Output the (x, y) coordinate of the center of the cell containing the given text.  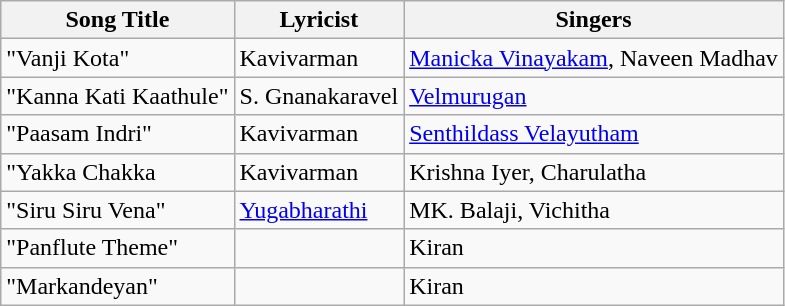
"Panflute Theme" (118, 248)
"Yakka Chakka (118, 172)
Velmurugan (594, 96)
Senthildass Velayutham (594, 134)
"Kanna Kati Kaathule" (118, 96)
"Paasam Indri" (118, 134)
"Siru Siru Vena" (118, 210)
Manicka Vinayakam, Naveen Madhav (594, 58)
"Vanji Kota" (118, 58)
Lyricist (319, 20)
Song Title (118, 20)
Singers (594, 20)
Yugabharathi (319, 210)
"Markandeyan" (118, 286)
MK. Balaji, Vichitha (594, 210)
Krishna Iyer, Charulatha (594, 172)
S. Gnanakaravel (319, 96)
